Pinpoint the cell where the given text exists, returning its (x, y) midpoint coordinate. 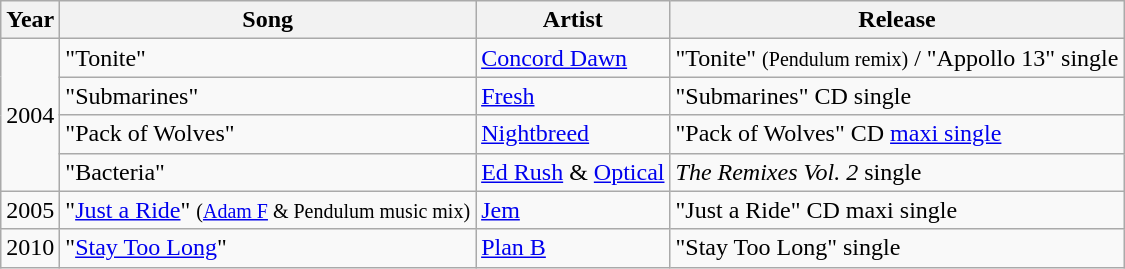
Ed Rush & Optical (573, 172)
Year (30, 20)
Nightbreed (573, 134)
Song (268, 20)
2005 (30, 210)
Artist (573, 20)
"Just a Ride" (Adam F & Pendulum music mix) (268, 210)
"Pack of Wolves" (268, 134)
"Pack of Wolves" CD maxi single (897, 134)
"Stay Too Long" (268, 248)
"Submarines" CD single (897, 96)
Jem (573, 210)
Concord Dawn (573, 58)
The Remixes Vol. 2 single (897, 172)
"Tonite" (Pendulum remix) / "Appollo 13" single (897, 58)
"Bacteria" (268, 172)
2010 (30, 248)
"Tonite" (268, 58)
"Submarines" (268, 96)
"Stay Too Long" single (897, 248)
Fresh (573, 96)
2004 (30, 115)
Plan B (573, 248)
"Just a Ride" CD maxi single (897, 210)
Release (897, 20)
